Locate the cell with the specified text and output its (x, y) center coordinate. 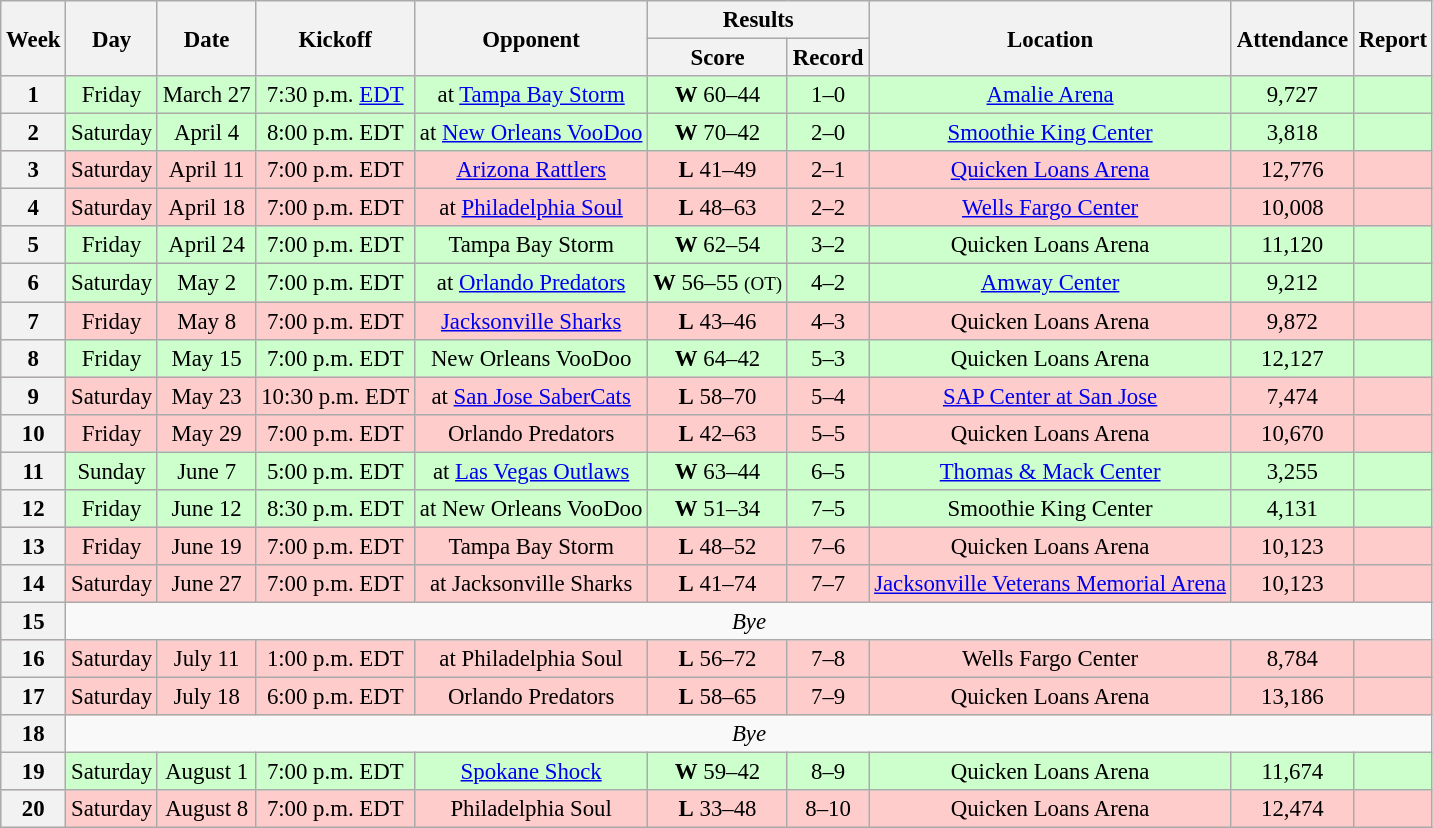
8,784 (1292, 659)
May 15 (206, 358)
Date (206, 38)
10,670 (1292, 433)
2–2 (828, 208)
L 41–74 (718, 584)
Week (34, 38)
at Jacksonville Sharks (532, 584)
Location (1050, 38)
at Orlando Predators (532, 283)
10 (34, 433)
Results (758, 20)
Thomas & Mack Center (1050, 471)
3,818 (1292, 133)
Record (828, 58)
18 (34, 734)
17 (34, 697)
Day (112, 38)
9,727 (1292, 95)
10:30 p.m. EDT (336, 396)
Amalie Arena (1050, 95)
Jacksonville Sharks (532, 321)
3 (34, 170)
11 (34, 471)
August 1 (206, 772)
L 33–48 (718, 809)
2 (34, 133)
Amway Center (1050, 283)
5–4 (828, 396)
10,008 (1292, 208)
7 (34, 321)
L 42–63 (718, 433)
4 (34, 208)
5–3 (828, 358)
L 48–52 (718, 546)
2–1 (828, 170)
August 8 (206, 809)
11,120 (1292, 245)
W 63–44 (718, 471)
Sunday (112, 471)
Arizona Rattlers (532, 170)
7:30 p.m. EDT (336, 95)
at San Jose SaberCats (532, 396)
Jacksonville Veterans Memorial Arena (1050, 584)
12 (34, 509)
April 18 (206, 208)
4–2 (828, 283)
May 23 (206, 396)
June 7 (206, 471)
8–9 (828, 772)
8:30 p.m. EDT (336, 509)
3–2 (828, 245)
7–6 (828, 546)
W 51–34 (718, 509)
14 (34, 584)
W 62–54 (718, 245)
5 (34, 245)
L 41–49 (718, 170)
L 58–65 (718, 697)
May 8 (206, 321)
Spokane Shock (532, 772)
L 43–46 (718, 321)
W 64–42 (718, 358)
6–5 (828, 471)
L 48–63 (718, 208)
7–7 (828, 584)
19 (34, 772)
8:00 p.m. EDT (336, 133)
July 18 (206, 697)
April 24 (206, 245)
W 60–44 (718, 95)
Opponent (532, 38)
9,872 (1292, 321)
L 56–72 (718, 659)
7–5 (828, 509)
7–9 (828, 697)
6:00 p.m. EDT (336, 697)
4–3 (828, 321)
6 (34, 283)
11,674 (1292, 772)
at Las Vegas Outlaws (532, 471)
13 (34, 546)
March 27 (206, 95)
at Tampa Bay Storm (532, 95)
May 2 (206, 283)
Report (1392, 38)
12,127 (1292, 358)
April 4 (206, 133)
5–5 (828, 433)
9 (34, 396)
4,131 (1292, 509)
7–8 (828, 659)
Score (718, 58)
W 70–42 (718, 133)
12,474 (1292, 809)
Philadelphia Soul (532, 809)
April 11 (206, 170)
Kickoff (336, 38)
8 (34, 358)
3,255 (1292, 471)
7,474 (1292, 396)
Attendance (1292, 38)
New Orleans VooDoo (532, 358)
SAP Center at San Jose (1050, 396)
9,212 (1292, 283)
1–0 (828, 95)
20 (34, 809)
June 12 (206, 509)
W 59–42 (718, 772)
16 (34, 659)
13,186 (1292, 697)
2–0 (828, 133)
1 (34, 95)
15 (34, 621)
8–10 (828, 809)
July 11 (206, 659)
1:00 p.m. EDT (336, 659)
May 29 (206, 433)
5:00 p.m. EDT (336, 471)
L 58–70 (718, 396)
June 19 (206, 546)
12,776 (1292, 170)
W 56–55 (OT) (718, 283)
June 27 (206, 584)
